Find where the given text appears and provide that cell's center as (X, Y) coordinate. 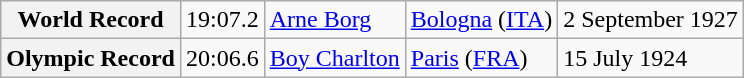
19:07.2 (222, 20)
World Record (91, 20)
Arne Borg (334, 20)
20:06.6 (222, 58)
Boy Charlton (334, 58)
2 September 1927 (651, 20)
Paris (FRA) (481, 58)
Olympic Record (91, 58)
Bologna (ITA) (481, 20)
15 July 1924 (651, 58)
